Identify which cell holds the provided text, then report its [X, Y] central coordinate. 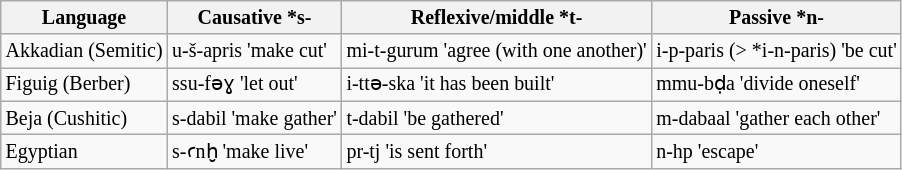
pr-tj 'is sent forth' [497, 152]
t-dabil 'be gathered' [497, 118]
m-dabaal 'gather each other' [776, 118]
s-ꜥnḫ 'make live' [254, 152]
u-š-apris 'make cut' [254, 52]
Figuig (Berber) [84, 84]
mmu-bḍa 'divide oneself' [776, 84]
n-hp 'escape' [776, 152]
mi-t-gurum 'agree (with one another)' [497, 52]
i-ttə-ska 'it has been built' [497, 84]
Beja (Cushitic) [84, 118]
Language [84, 18]
Passive *n- [776, 18]
s-dabil 'make gather' [254, 118]
ssu-fəɣ 'let out' [254, 84]
i-p-paris (> *i-n-paris) 'be cut' [776, 52]
Egyptian [84, 152]
Akkadian (Semitic) [84, 52]
Causative *s- [254, 18]
Reflexive/middle *t- [497, 18]
